Detect which cell encompasses the target text, then output its [X, Y] center coordinate. 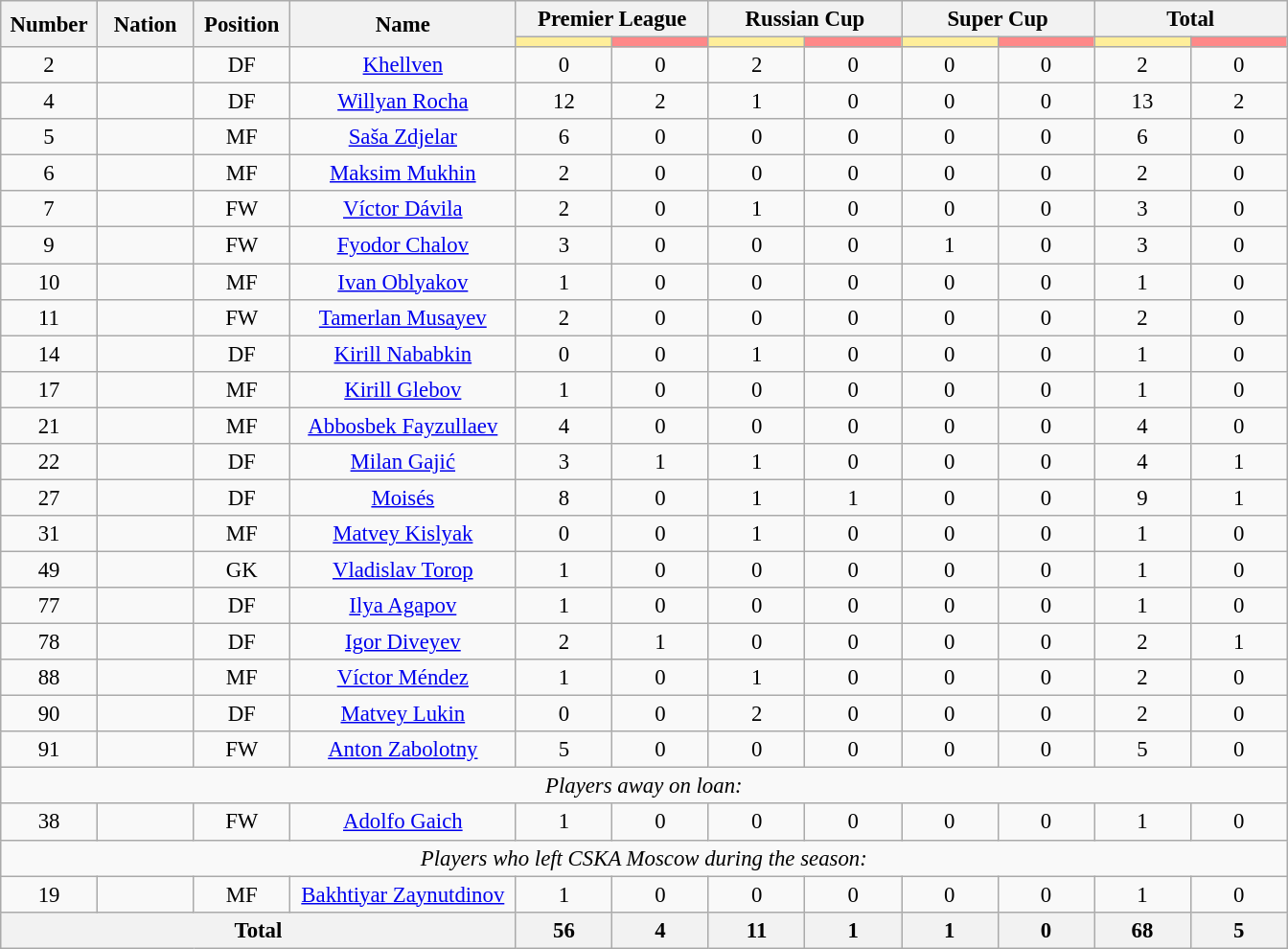
Vladislav Torop [403, 569]
Super Cup [997, 19]
77 [50, 606]
Bakhtiyar Zaynutdinov [403, 894]
Position [241, 24]
49 [50, 569]
Players who left CSKA Moscow during the season: [644, 858]
Kirill Glebov [403, 389]
12 [563, 102]
Moisés [403, 498]
68 [1142, 930]
7 [50, 210]
Matvey Kislyak [403, 534]
Matvey Lukin [403, 714]
31 [50, 534]
Adolfo Gaich [403, 822]
14 [50, 354]
Russian Cup [805, 19]
78 [50, 642]
56 [563, 930]
Ivan Oblyakov [403, 282]
Milan Gajić [403, 462]
Anton Zabolotny [403, 750]
Number [50, 24]
Tamerlan Musayev [403, 317]
Nation [146, 24]
19 [50, 894]
Willyan Rocha [403, 102]
38 [50, 822]
91 [50, 750]
Maksim Mukhin [403, 174]
13 [1142, 102]
GK [241, 569]
88 [50, 678]
22 [50, 462]
Premier League [611, 19]
Khellven [403, 65]
10 [50, 282]
Víctor Méndez [403, 678]
Kirill Nababkin [403, 354]
Igor Diveyev [403, 642]
21 [50, 426]
27 [50, 498]
Fyodor Chalov [403, 245]
Name [403, 24]
17 [50, 389]
Abbosbek Fayzullaev [403, 426]
Players away on loan: [644, 786]
Saša Zdjelar [403, 137]
Ilya Agapov [403, 606]
Víctor Dávila [403, 210]
90 [50, 714]
8 [563, 498]
